Locate the cell with the specified text and output its (X, Y) center coordinate. 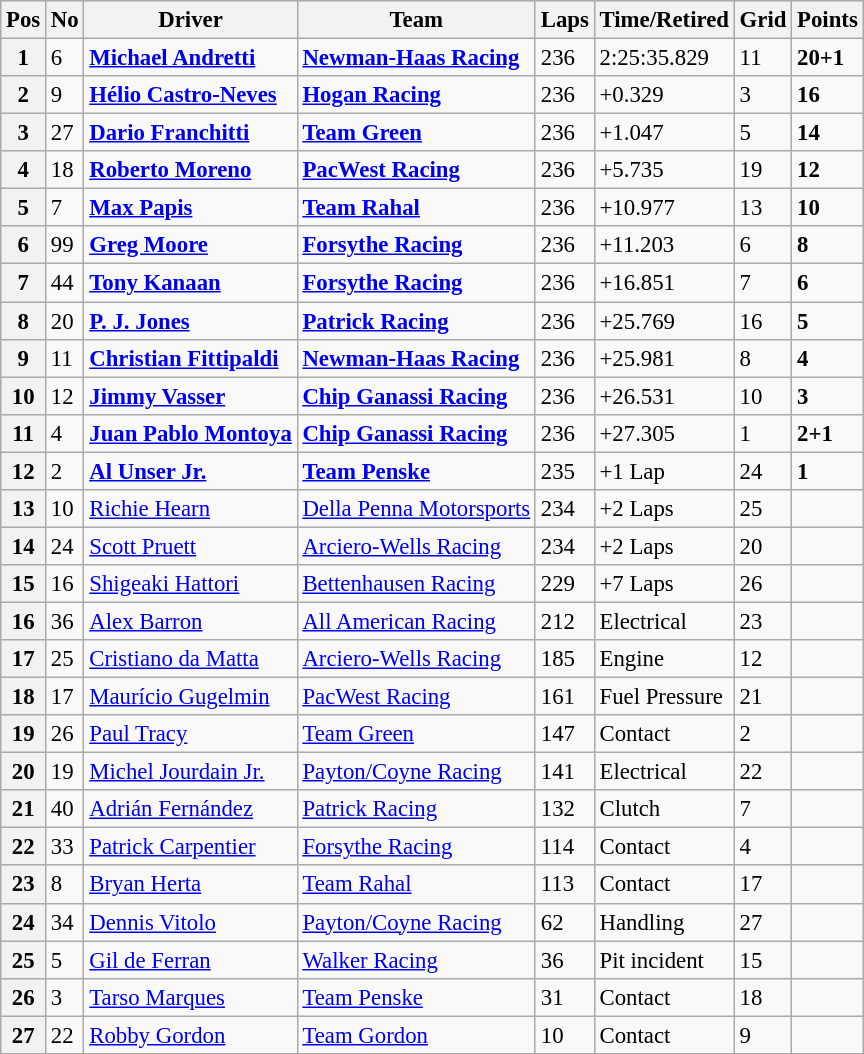
+10.977 (664, 208)
Greg Moore (190, 245)
Maurício Gugelmin (190, 697)
Fuel Pressure (664, 697)
44 (65, 283)
Dario Franchitti (190, 133)
Clutch (664, 809)
Points (828, 20)
99 (65, 245)
Adrián Fernández (190, 809)
Scott Pruett (190, 546)
Pos (24, 20)
+11.203 (664, 245)
185 (564, 659)
All American Racing (416, 621)
Gil de Ferran (190, 960)
Cristiano da Matta (190, 659)
113 (564, 885)
+25.981 (664, 358)
Al Unser Jr. (190, 471)
Team (416, 20)
+27.305 (664, 433)
Hogan Racing (416, 95)
2:25:35.829 (664, 58)
+16.851 (664, 283)
Engine (664, 659)
Bettenhausen Racing (416, 584)
+0.329 (664, 95)
40 (65, 809)
Michel Jourdain Jr. (190, 772)
Handling (664, 922)
2+1 (828, 433)
Michael Andretti (190, 58)
Paul Tracy (190, 734)
Jimmy Vasser (190, 396)
Pit incident (664, 960)
Robby Gordon (190, 1035)
235 (564, 471)
132 (564, 809)
Laps (564, 20)
Della Penna Motorsports (416, 509)
Richie Hearn (190, 509)
Alex Barron (190, 621)
Bryan Herta (190, 885)
229 (564, 584)
Patrick Carpentier (190, 847)
62 (564, 922)
33 (65, 847)
Roberto Moreno (190, 170)
Hélio Castro-Neves (190, 95)
Dennis Vitolo (190, 922)
161 (564, 697)
147 (564, 734)
Tarso Marques (190, 997)
Team Gordon (416, 1035)
141 (564, 772)
114 (564, 847)
212 (564, 621)
+5.735 (664, 170)
Juan Pablo Montoya (190, 433)
Driver (190, 20)
Tony Kanaan (190, 283)
20+1 (828, 58)
No (65, 20)
P. J. Jones (190, 321)
31 (564, 997)
Time/Retired (664, 20)
34 (65, 922)
+25.769 (664, 321)
Christian Fittipaldi (190, 358)
+1 Lap (664, 471)
Walker Racing (416, 960)
+1.047 (664, 133)
Max Papis (190, 208)
Shigeaki Hattori (190, 584)
Grid (762, 20)
+7 Laps (664, 584)
+26.531 (664, 396)
